Find where the given text appears and provide that cell's center as [x, y] coordinate. 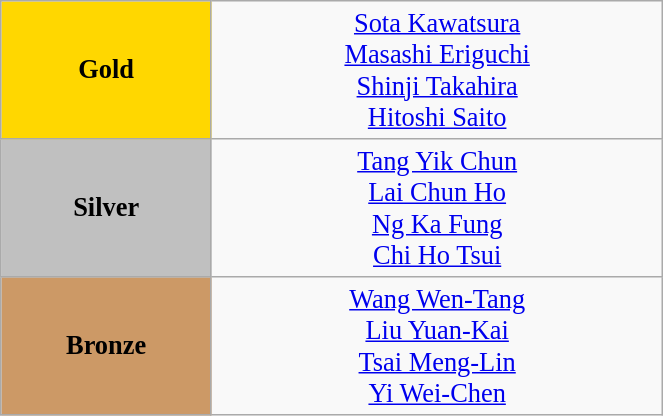
Sota KawatsuraMasashi EriguchiShinji TakahiraHitoshi Saito [436, 69]
Bronze [106, 345]
Silver [106, 207]
Gold [106, 69]
Tang Yik ChunLai Chun HoNg Ka FungChi Ho Tsui [436, 207]
Wang Wen-TangLiu Yuan-KaiTsai Meng-LinYi Wei-Chen [436, 345]
